Capture the cell that displays the provided text and extract its [x, y] central coordinate. 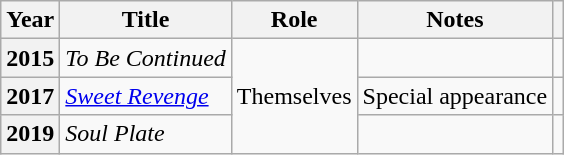
Title [146, 20]
Soul Plate [146, 134]
Role [294, 20]
2019 [30, 134]
Year [30, 20]
Sweet Revenge [146, 96]
Special appearance [455, 96]
Themselves [294, 96]
Notes [455, 20]
To Be Continued [146, 58]
2017 [30, 96]
2015 [30, 58]
